For the text-containing cell, return its midpoint in [x, y] coordinate format. 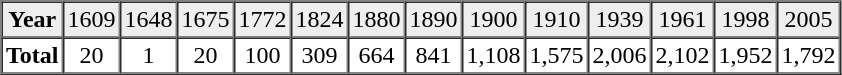
Year [32, 20]
1890 [434, 20]
100 [262, 56]
1609 [92, 20]
2005 [808, 20]
1,792 [808, 56]
1939 [620, 20]
1998 [746, 20]
1900 [494, 20]
1910 [556, 20]
Total [32, 56]
1880 [376, 20]
1,575 [556, 56]
2,006 [620, 56]
1,952 [746, 56]
1675 [206, 20]
1772 [262, 20]
2,102 [682, 56]
1648 [148, 20]
1 [148, 56]
664 [376, 56]
841 [434, 56]
1824 [320, 20]
1961 [682, 20]
1,108 [494, 56]
309 [320, 56]
